Identify which cell holds the provided text, then report its [x, y] central coordinate. 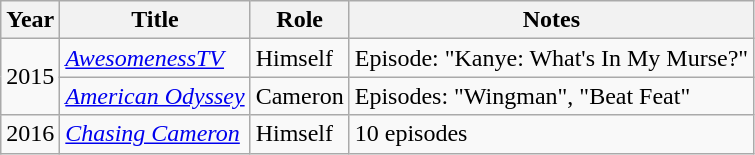
2015 [30, 77]
Chasing Cameron [155, 134]
American Odyssey [155, 96]
Role [300, 20]
Year [30, 20]
Cameron [300, 96]
2016 [30, 134]
Episodes: "Wingman", "Beat Feat" [551, 96]
AwesomenessTV [155, 58]
Episode: "Kanye: What's In My Murse?" [551, 58]
10 episodes [551, 134]
Title [155, 20]
Notes [551, 20]
